Provide the [x, y] coordinate of the cell's center where the given text is located.  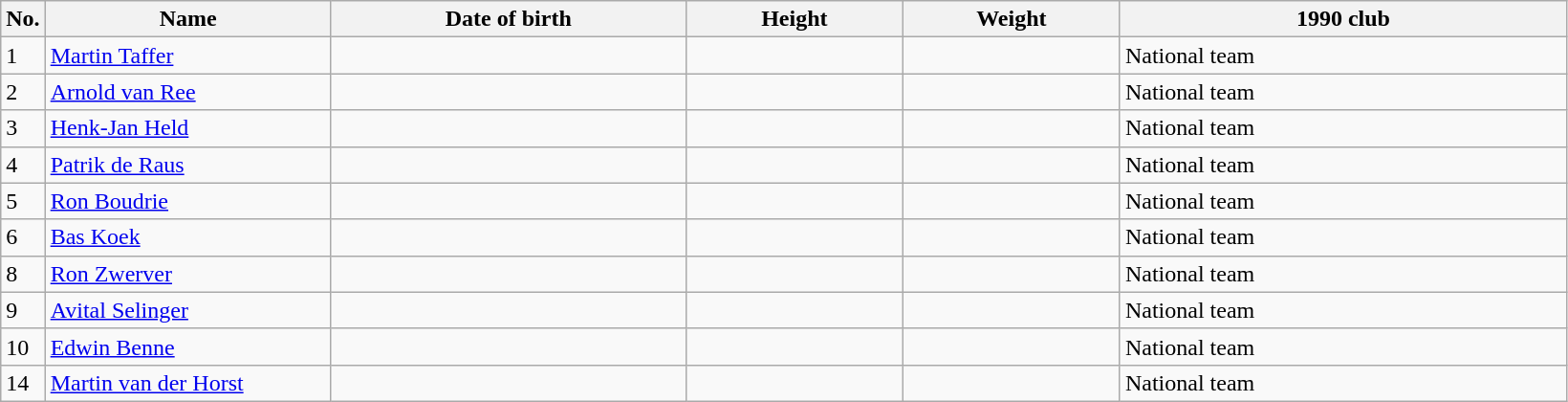
Height [794, 19]
14 [23, 383]
1990 club [1342, 19]
Bas Koek [187, 237]
10 [23, 346]
9 [23, 310]
5 [23, 201]
No. [23, 19]
6 [23, 237]
Arnold van Ree [187, 92]
Henk-Jan Held [187, 128]
Patrik de Raus [187, 165]
Name [187, 19]
1 [23, 56]
Ron Boudrie [187, 201]
3 [23, 128]
Date of birth [509, 19]
Edwin Benne [187, 346]
Martin van der Horst [187, 383]
4 [23, 165]
Martin Taffer [187, 56]
8 [23, 274]
2 [23, 92]
Ron Zwerver [187, 274]
Weight [1012, 19]
Avital Selinger [187, 310]
